From the cell containing the given text, extract its center point as [x, y] coordinate. 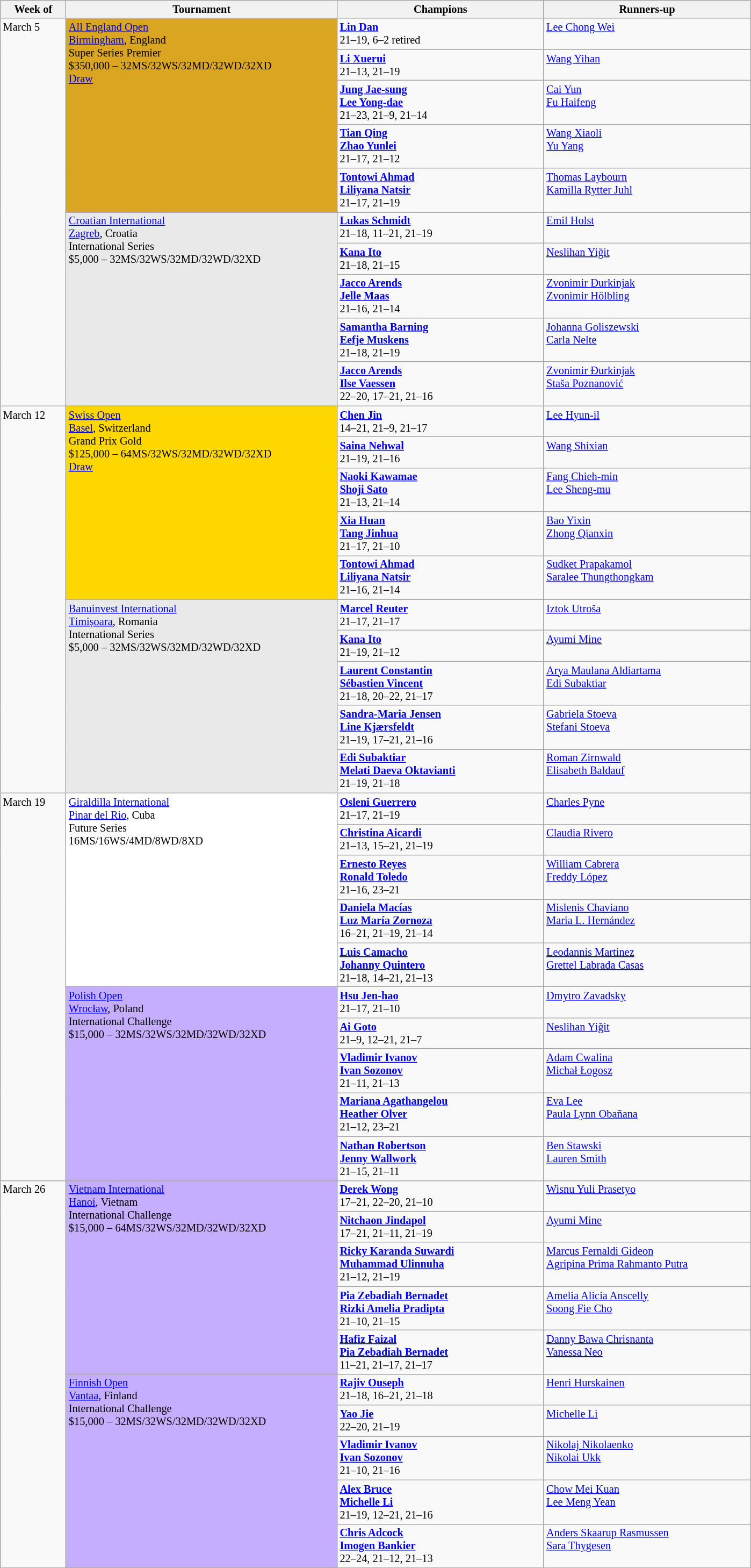
Roman Zirnwald Elisabeth Baldauf [647, 771]
Polish OpenWrocław, PolandInternational Challenge$15,000 – 32MS/32WS/32MD/32WD/32XD [202, 1083]
Nikolaj Nikolaenko Nikolai Ukk [647, 1458]
Vladimir Ivanov Ivan Sozonov21–10, 21–16 [441, 1458]
Danny Bawa Chrisnanta Vanessa Neo [647, 1352]
Arya Maulana Aldiartama Edi Subaktiar [647, 683]
Edi Subaktiar Melati Daeva Oktavianti21–19, 21–18 [441, 771]
All England OpenBirmingham, EnglandSuper Series Premier$350,000 – 32MS/32WS/32MD/32WD/32XDDraw [202, 115]
Christina Aicardi21–13, 15–21, 21–19 [441, 840]
Yao Jie22–20, 21–19 [441, 1421]
Lukas Schmidt21–18, 11–21, 21–19 [441, 227]
Claudia Rivero [647, 840]
Giraldilla InternationalPinar del Rio, CubaFuture Series16MS/16WS/4MD/8WD/8XD [202, 890]
Daniela Macías Luz María Zornoza16–21, 21–19, 21–14 [441, 921]
Wang Shixian [647, 452]
Emil Holst [647, 227]
Leodannis Martinez Grettel Labrada Casas [647, 965]
Swiss OpenBasel, SwitzerlandGrand Prix Gold$125,000 – 64MS/32WS/32MD/32WD/32XDDraw [202, 503]
Zvonimir Đurkinjak Staša Poznanović [647, 384]
Thomas Laybourn Kamilla Rytter Juhl [647, 190]
Ernesto Reyes Ronald Toledo21–16, 23–21 [441, 877]
Adam Cwalina Michał Łogosz [647, 1071]
March 12 [33, 600]
Pia Zebadiah Bernadet Rizki Amelia Pradipta21–10, 21–15 [441, 1308]
Kana Ito21–18, 21–15 [441, 259]
Finnish OpenVantaa, FinlandInternational Challenge$15,000 – 32MS/32WS/32MD/32WD/32XD [202, 1471]
Henri Hurskainen [647, 1390]
Marcus Fernaldi Gideon Agripina Prima Rahmanto Putra [647, 1264]
Vladimir Ivanov Ivan Sozonov21–11, 21–13 [441, 1071]
Johanna Goliszewski Carla Nelte [647, 340]
Wang Xiaoli Yu Yang [647, 146]
Michelle Li [647, 1421]
Sudket Prapakamol Saralee Thungthongkam [647, 577]
March 5 [33, 212]
Chow Mei Kuan Lee Meng Yean [647, 1502]
Jacco Arends Jelle Maas21–16, 21–14 [441, 296]
Croatian InternationalZagreb, CroatiaInternational Series$5,000 – 32MS/32WS/32MD/32WD/32XD [202, 309]
Lin Dan21–19, 6–2 retired [441, 34]
Banuinvest InternationalTimișoara, RomaniaInternational Series$5,000 – 32MS/32WS/32MD/32WD/32XD [202, 696]
Hsu Jen-hao21–17, 21–10 [441, 1002]
Lee Chong Wei [647, 34]
Nitchaon Jindapol17–21, 21–11, 21–19 [441, 1227]
Eva Lee Paula Lynn Obañana [647, 1114]
Zvonimir Đurkinjak Zvonimir Hölbling [647, 296]
Kana Ito21–19, 21–12 [441, 646]
Tournament [202, 9]
Ricky Karanda Suwardi Muhammad Ulinnuha21–12, 21–19 [441, 1264]
March 19 [33, 987]
March 26 [33, 1374]
Rajiv Ouseph21–18, 16–21, 21–18 [441, 1390]
Lee Hyun-il [647, 421]
Xia Huan Tang Jinhua21–17, 21–10 [441, 534]
Wang Yihan [647, 65]
Naoki Kawamae Shoji Sato21–13, 21–14 [441, 490]
Week of [33, 9]
Charles Pyne [647, 808]
Derek Wong17–21, 22–20, 21–10 [441, 1196]
Sandra-Maria Jensen Line Kjærsfeldt21–19, 17–21, 21–16 [441, 727]
Luis Camacho Johanny Quintero21–18, 14–21, 21–13 [441, 965]
Saina Nehwal21–19, 21–16 [441, 452]
Vietnam InternationalHanoi, VietnamInternational Challenge$15,000 – 64MS/32WS/32MD/32WD/32XD [202, 1277]
Osleni Guerrero21–17, 21–19 [441, 808]
Amelia Alicia Anscelly Soong Fie Cho [647, 1308]
Tian Qing Zhao Yunlei21–17, 21–12 [441, 146]
Ben Stawski Lauren Smith [647, 1158]
Jung Jae-sung Lee Yong-dae21–23, 21–9, 21–14 [441, 102]
Chen Jin14–21, 21–9, 21–17 [441, 421]
Li Xuerui21–13, 21–19 [441, 65]
Anders Skaarup Rasmussen Sara Thygesen [647, 1546]
Ai Goto21–9, 12–21, 21–7 [441, 1033]
Tontowi Ahmad Liliyana Natsir21–16, 21–14 [441, 577]
Mislenis Chaviano Maria L. Hernández [647, 921]
Iztok Utroša [647, 615]
Champions [441, 9]
Bao Yixin Zhong Qianxin [647, 534]
Samantha Barning Eefje Muskens21–18, 21–19 [441, 340]
Alex Bruce Michelle Li21–19, 12–21, 21–16 [441, 1502]
Tontowi Ahmad Liliyana Natsir21–17, 21–19 [441, 190]
Hafiz Faizal Pia Zebadiah Bernadet11–21, 21–17, 21–17 [441, 1352]
Fang Chieh-min Lee Sheng-mu [647, 490]
Wisnu Yuli Prasetyo [647, 1196]
Chris Adcock Imogen Bankier22–24, 21–12, 21–13 [441, 1546]
Gabriela Stoeva Stefani Stoeva [647, 727]
Cai Yun Fu Haifeng [647, 102]
Mariana Agathangelou Heather Olver21–12, 23–21 [441, 1114]
Runners-up [647, 9]
Dmytro Zavadsky [647, 1002]
Laurent Constantin Sébastien Vincent21–18, 20–22, 21–17 [441, 683]
Nathan Robertson Jenny Wallwork21–15, 21–11 [441, 1158]
Marcel Reuter21–17, 21–17 [441, 615]
Jacco Arends Ilse Vaessen22–20, 17–21, 21–16 [441, 384]
William Cabrera Freddy López [647, 877]
